Identify which cell holds the provided text, then report its [x, y] central coordinate. 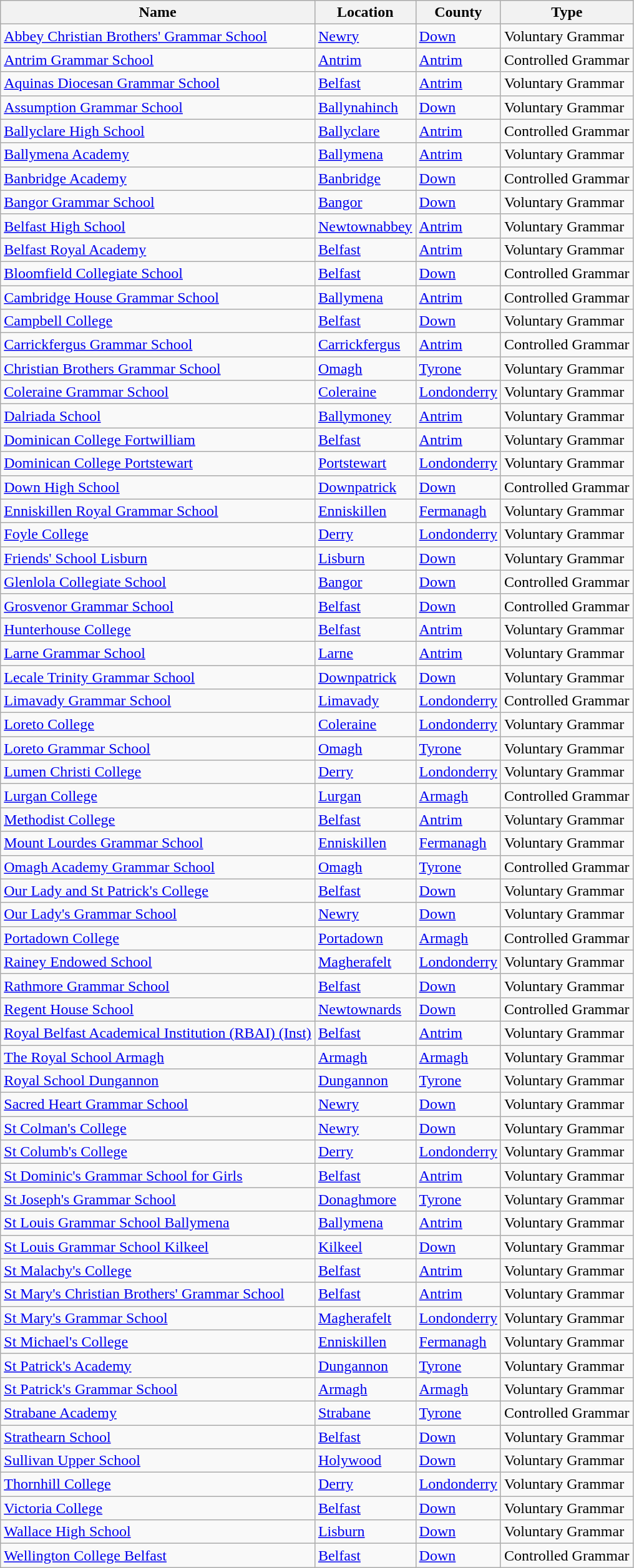
Foyle College [158, 535]
Antrim Grammar School [158, 60]
Portstewart [365, 463]
Bloomfield Collegiate School [158, 273]
Kilkeel [365, 1247]
Type [567, 12]
Bangor Grammar School [158, 202]
Victoria College [158, 1508]
Portadown [365, 938]
Sullivan Upper School [158, 1461]
Belfast High School [158, 226]
Lurgan College [158, 796]
Thornhill College [158, 1484]
Loreto Grammar School [158, 748]
Lumen Christi College [158, 772]
Dalriada School [158, 416]
Rainey Endowed School [158, 962]
Assumption Grammar School [158, 107]
Wellington College Belfast [158, 1556]
St Joseph's Grammar School [158, 1199]
Strabane [365, 1413]
St Patrick's Academy [158, 1365]
Hunterhouse College [158, 629]
Sacred Heart Grammar School [158, 1105]
Enniskillen Royal Grammar School [158, 511]
Limavady [365, 701]
Ballymoney [365, 416]
Wallace High School [158, 1532]
Friends' School Lisburn [158, 558]
Donaghmore [365, 1199]
The Royal School Armagh [158, 1057]
Methodist College [158, 820]
Ballymena Academy [158, 155]
Rathmore Grammar School [158, 985]
Belfast Royal Academy [158, 249]
Loreto College [158, 725]
Newtownards [365, 1009]
Limavady Grammar School [158, 701]
Larne Grammar School [158, 653]
Royal School Dungannon [158, 1081]
Campbell College [158, 321]
Carrickfergus [365, 345]
St Louis Grammar School Ballymena [158, 1223]
St Mary's Grammar School [158, 1318]
Abbey Christian Brothers' Grammar School [158, 36]
St Malachy's College [158, 1270]
Dominican College Fortwilliam [158, 440]
Larne [365, 653]
Down High School [158, 487]
Banbridge [365, 178]
Christian Brothers Grammar School [158, 369]
Carrickfergus Grammar School [158, 345]
Dominican College Portstewart [158, 463]
Royal Belfast Academical Institution (RBAI) (Inst) [158, 1033]
Name [158, 12]
Grosvenor Grammar School [158, 606]
Strabane Academy [158, 1413]
Our Lady's Grammar School [158, 914]
Ballyclare [365, 131]
Lecale Trinity Grammar School [158, 677]
Ballynahinch [365, 107]
Location [365, 12]
Cambridge House Grammar School [158, 298]
Strathearn School [158, 1436]
Mount Lourdes Grammar School [158, 843]
Newtownabbey [365, 226]
St Columb's College [158, 1152]
St Michael's College [158, 1342]
St Louis Grammar School Kilkeel [158, 1247]
Ballyclare High School [158, 131]
Lurgan [365, 796]
Glenlola Collegiate School [158, 582]
Omagh Academy Grammar School [158, 867]
Banbridge Academy [158, 178]
Regent House School [158, 1009]
St Mary's Christian Brothers' Grammar School [158, 1294]
Our Lady and St Patrick's College [158, 891]
Coleraine Grammar School [158, 392]
County [458, 12]
St Patrick's Grammar School [158, 1389]
Holywood [365, 1461]
St Colman's College [158, 1128]
St Dominic's Grammar School for Girls [158, 1176]
Portadown College [158, 938]
Aquinas Diocesan Grammar School [158, 84]
